Return the (x, y) coordinate for the center point of the cell that contains the specified text.  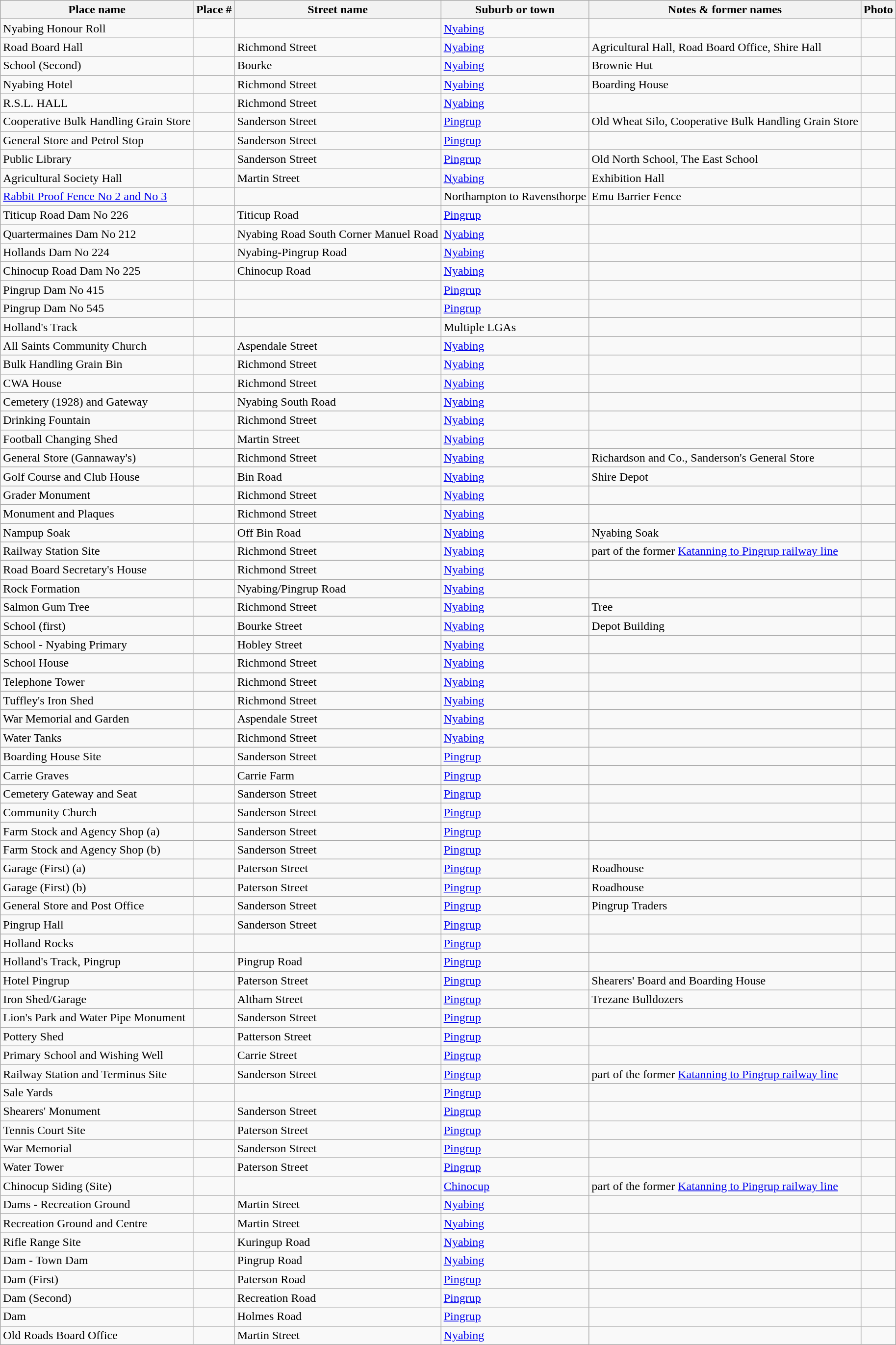
Brownie Hut (725, 66)
Cemetery (1928) and Gateway (97, 402)
Bin Road (337, 476)
Altham Street (337, 999)
Cooperative Bulk Handling Grain Store (97, 122)
Agricultural Hall, Road Board Office, Shire Hall (725, 47)
Suburb or town (515, 10)
Recreation Ground and Centre (97, 1223)
Water Tanks (97, 738)
CWA House (97, 383)
Titicup Road Dam No 226 (97, 215)
Primary School and Wishing Well (97, 1055)
School House (97, 663)
Nyabing/Pingrup Road (337, 589)
Old North School, The East School (725, 159)
General Store and Petrol Stop (97, 140)
Off Bin Road (337, 532)
Dam (First) (97, 1279)
Rock Formation (97, 589)
Richardson and Co., Sanderson's General Store (725, 458)
Dams - Recreation Ground (97, 1205)
Road Board Secretary's House (97, 570)
Place name (97, 10)
Pottery Shed (97, 1036)
Monument and Plaques (97, 514)
Emu Barrier Fence (725, 196)
Quartermaines Dam No 212 (97, 234)
General Store and Post Office (97, 906)
Hobley Street (337, 645)
Multiple LGAs (515, 327)
Nyabing Soak (725, 532)
Grader Monument (97, 495)
Public Library (97, 159)
Chinocup Road (337, 271)
Hollands Dam No 224 (97, 253)
Carrie Farm (337, 775)
Bourke Street (337, 626)
Road Board Hall (97, 47)
Northampton to Ravensthorpe (515, 196)
Carrie Street (337, 1055)
Holland Rocks (97, 943)
Boarding House (725, 84)
Nyabing Honour Roll (97, 28)
Telephone Tower (97, 682)
Tree (725, 607)
Paterson Road (337, 1279)
Holland's Track (97, 327)
Place # (214, 10)
Chinocup (515, 1186)
Old Wheat Silo, Cooperative Bulk Handling Grain Store (725, 122)
Street name (337, 10)
Chinocup Siding (Site) (97, 1186)
Patterson Street (337, 1036)
Rabbit Proof Fence No 2 and No 3 (97, 196)
Nyabing Road South Corner Manuel Road (337, 234)
Dam - Town Dam (97, 1261)
Cemetery Gateway and Seat (97, 794)
Pingrup Hall (97, 925)
Chinocup Road Dam No 225 (97, 271)
Agricultural Society Hall (97, 178)
Nyabing-Pingrup Road (337, 253)
Pingrup Dam No 545 (97, 309)
Railway Station Site (97, 551)
Water Tower (97, 1167)
Kuringup Road (337, 1242)
Shearers' Monument (97, 1111)
Holland's Track, Pingrup (97, 962)
Holmes Road (337, 1317)
Tennis Court Site (97, 1130)
School (first) (97, 626)
Golf Course and Club House (97, 476)
Nyabing Hotel (97, 84)
Farm Stock and Agency Shop (a) (97, 831)
Farm Stock and Agency Shop (b) (97, 850)
Salmon Gum Tree (97, 607)
Recreation Road (337, 1298)
Pingrup Traders (725, 906)
Nampup Soak (97, 532)
Hotel Pingrup (97, 981)
Railway Station and Terminus Site (97, 1074)
Sale Yards (97, 1092)
R.S.L. HALL (97, 103)
Nyabing South Road (337, 402)
Notes & former names (725, 10)
Shearers' Board and Boarding House (725, 981)
Trezane Bulldozers (725, 999)
Depot Building (725, 626)
Community Church (97, 812)
Carrie Graves (97, 775)
Lion's Park and Water Pipe Monument (97, 1018)
Garage (First) (a) (97, 869)
Dam (97, 1317)
War Memorial and Garden (97, 719)
General Store (Gannaway's) (97, 458)
Football Changing Shed (97, 439)
All Saints Community Church (97, 346)
War Memorial (97, 1149)
Bourke (337, 66)
Old Roads Board Office (97, 1335)
Shire Depot (725, 476)
School - Nyabing Primary (97, 645)
Dam (Second) (97, 1298)
Titicup Road (337, 215)
Garage (First) (b) (97, 887)
Rifle Range Site (97, 1242)
Pingrup Dam No 415 (97, 290)
Drinking Fountain (97, 420)
Tuffley's Iron Shed (97, 700)
Exhibition Hall (725, 178)
Bulk Handling Grain Bin (97, 364)
Iron Shed/Garage (97, 999)
School (Second) (97, 66)
Photo (878, 10)
Boarding House Site (97, 756)
